Detect which cell encompasses the target text, then output its [x, y] center coordinate. 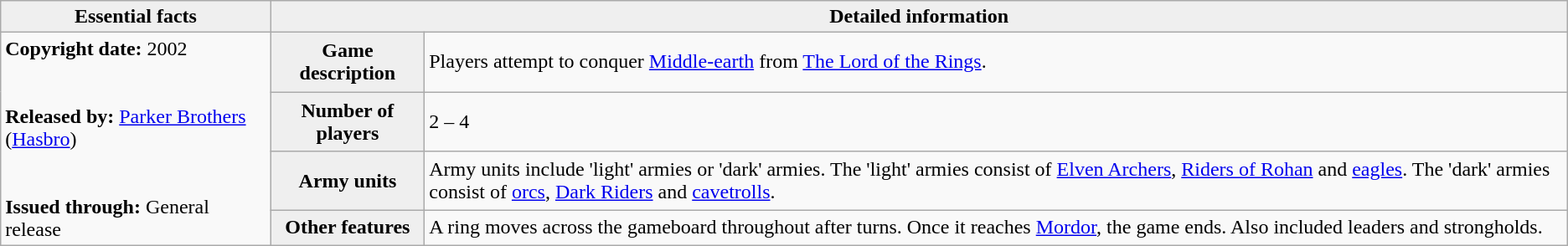
Army units [348, 181]
2 – 4 [997, 122]
Other features [348, 228]
Copyright date: 2002 Released by: Parker Brothers (Hasbro) Issued through: General release [136, 139]
Essential facts [136, 17]
Players attempt to conquer Middle-earth from The Lord of the Rings. [997, 62]
A ring moves across the gameboard throughout after turns. Once it reaches Mordor, the game ends. Also included leaders and strongholds. [997, 228]
Number of players [348, 122]
Detailed information [919, 17]
Game description [348, 62]
